Capture the cell that displays the provided text and extract its [x, y] central coordinate. 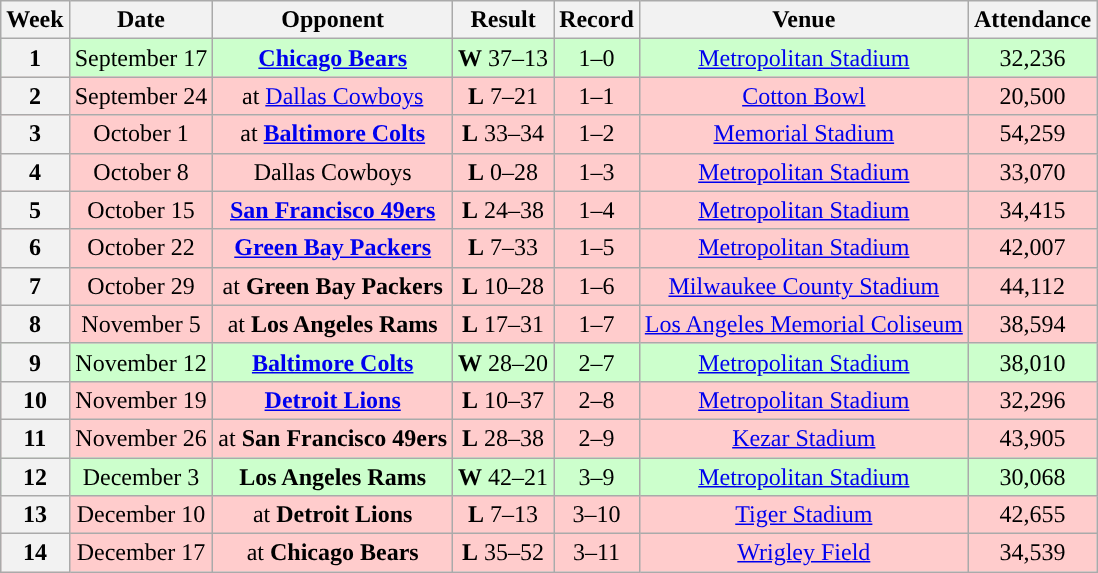
1 [35, 58]
38,010 [1032, 362]
54,259 [1032, 134]
Result [504, 20]
L 33–34 [504, 134]
at San Francisco 49ers [333, 438]
11 [35, 438]
8 [35, 324]
33,070 [1032, 172]
Kezar Stadium [804, 438]
20,500 [1032, 96]
2–7 [597, 362]
Los Angeles Rams [333, 477]
Record [597, 20]
38,594 [1032, 324]
at Detroit Lions [333, 515]
32,236 [1032, 58]
November 12 [141, 362]
L 24–38 [504, 210]
November 5 [141, 324]
Chicago Bears [333, 58]
October 22 [141, 248]
34,539 [1032, 553]
November 19 [141, 400]
L 28–38 [504, 438]
Tiger Stadium [804, 515]
1–6 [597, 286]
W 28–20 [504, 362]
12 [35, 477]
December 17 [141, 553]
Memorial Stadium [804, 134]
Los Angeles Memorial Coliseum [804, 324]
Cotton Bowl [804, 96]
September 17 [141, 58]
Green Bay Packers [333, 248]
W 37–13 [504, 58]
September 24 [141, 96]
44,112 [1032, 286]
L 7–21 [504, 96]
4 [35, 172]
14 [35, 553]
1–5 [597, 248]
Baltimore Colts [333, 362]
Dallas Cowboys [333, 172]
42,655 [1032, 515]
1–0 [597, 58]
L 35–52 [504, 553]
30,068 [1032, 477]
L 0–28 [504, 172]
2–9 [597, 438]
October 1 [141, 134]
at Los Angeles Rams [333, 324]
5 [35, 210]
34,415 [1032, 210]
42,007 [1032, 248]
October 29 [141, 286]
9 [35, 362]
December 10 [141, 515]
November 26 [141, 438]
2 [35, 96]
October 15 [141, 210]
L 10–28 [504, 286]
San Francisco 49ers [333, 210]
1–2 [597, 134]
Wrigley Field [804, 553]
W 42–21 [504, 477]
3–10 [597, 515]
Venue [804, 20]
L 7–33 [504, 248]
Week [35, 20]
at Green Bay Packers [333, 286]
1–3 [597, 172]
Detroit Lions [333, 400]
3–11 [597, 553]
at Chicago Bears [333, 553]
Milwaukee County Stadium [804, 286]
at Dallas Cowboys [333, 96]
October 8 [141, 172]
December 3 [141, 477]
6 [35, 248]
1–7 [597, 324]
Opponent [333, 20]
7 [35, 286]
10 [35, 400]
L 17–31 [504, 324]
1–4 [597, 210]
43,905 [1032, 438]
at Baltimore Colts [333, 134]
32,296 [1032, 400]
L 7–13 [504, 515]
Attendance [1032, 20]
Date [141, 20]
2–8 [597, 400]
L 10–37 [504, 400]
3 [35, 134]
13 [35, 515]
3–9 [597, 477]
1–1 [597, 96]
